Capture the cell that displays the provided text and extract its [x, y] central coordinate. 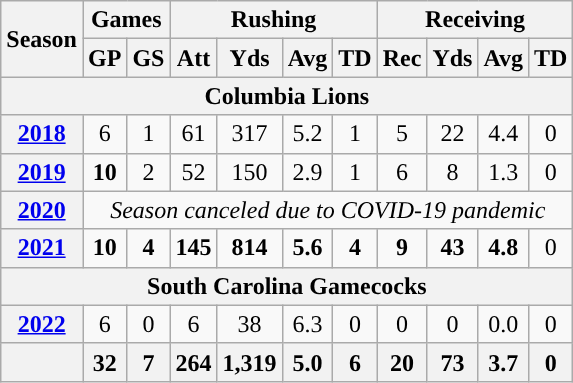
2021 [42, 248]
5.6 [308, 248]
5 [402, 134]
20 [402, 362]
2019 [42, 172]
Games [126, 20]
2.9 [308, 172]
22 [452, 134]
5.0 [308, 362]
73 [452, 362]
2018 [42, 134]
0.0 [504, 324]
GP [104, 58]
4.8 [504, 248]
2 [148, 172]
GS [148, 58]
317 [250, 134]
Receiving [475, 20]
2022 [42, 324]
145 [194, 248]
2020 [42, 210]
Season [42, 39]
Att [194, 58]
5.2 [308, 134]
1,319 [250, 362]
7 [148, 362]
8 [452, 172]
Season canceled due to COVID-19 pandemic [327, 210]
Rushing [274, 20]
52 [194, 172]
814 [250, 248]
150 [250, 172]
1.3 [504, 172]
264 [194, 362]
6.3 [308, 324]
61 [194, 134]
9 [402, 248]
43 [452, 248]
3.7 [504, 362]
32 [104, 362]
38 [250, 324]
South Carolina Gamecocks [287, 286]
4.4 [504, 134]
Columbia Lions [287, 96]
Rec [402, 58]
